Return (X, Y) of the center of cell containing provided text 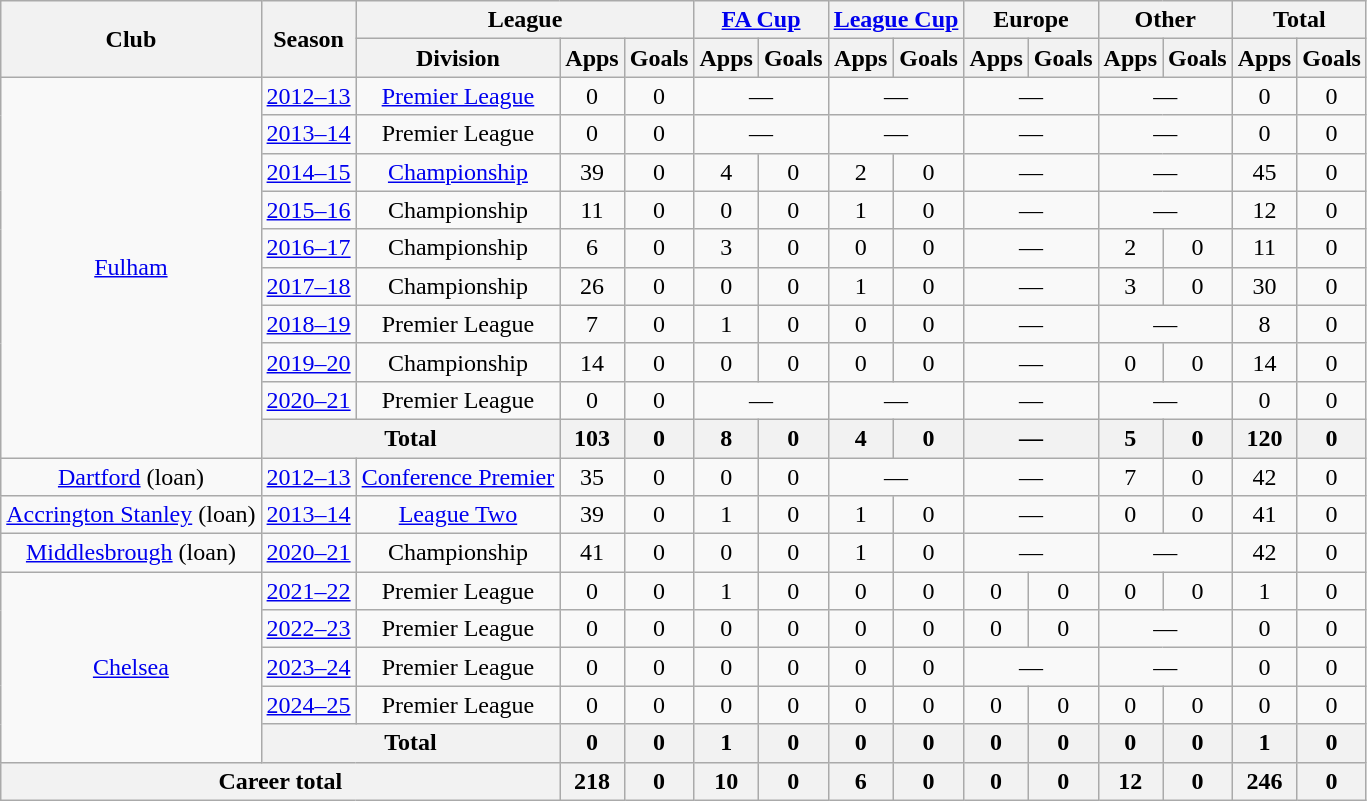
Other (1165, 20)
10 (726, 781)
Accrington Stanley (loan) (131, 515)
2023–24 (308, 667)
Career total (280, 781)
League Two (458, 515)
Middlesbrough (loan) (131, 553)
Season (308, 39)
218 (592, 781)
2021–22 (308, 591)
Conference Premier (458, 477)
2015–16 (308, 210)
45 (1264, 172)
FA Cup (761, 20)
2024–25 (308, 705)
26 (592, 286)
Chelsea (131, 667)
120 (1264, 438)
2022–23 (308, 629)
Dartford (loan) (131, 477)
2014–15 (308, 172)
246 (1264, 781)
Club (131, 39)
2017–18 (308, 286)
League (525, 20)
2016–17 (308, 248)
League Cup (896, 20)
Division (458, 58)
35 (592, 477)
30 (1264, 286)
2019–20 (308, 362)
5 (1130, 438)
103 (592, 438)
Europe (1031, 20)
Fulham (131, 268)
2018–19 (308, 324)
